Provide the [X, Y] coordinate of the cell's center where the given text is located.  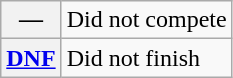
— [31, 20]
Did not compete [146, 20]
DNF [31, 58]
Did not finish [146, 58]
